From the cell containing the given text, extract its center point as (x, y) coordinate. 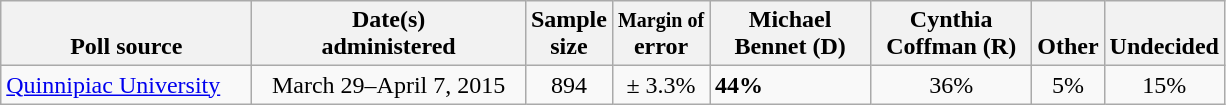
15% (1164, 85)
Quinnipiac University (126, 85)
Margin oferror (660, 34)
Poll source (126, 34)
March 29–April 7, 2015 (389, 85)
5% (1068, 85)
894 (568, 85)
Undecided (1164, 34)
MichaelBennet (D) (790, 34)
± 3.3% (660, 85)
Date(s)administered (389, 34)
36% (952, 85)
Other (1068, 34)
CynthiaCoffman (R) (952, 34)
Samplesize (568, 34)
44% (790, 85)
